Locate the cell with the specified text and output its (X, Y) center coordinate. 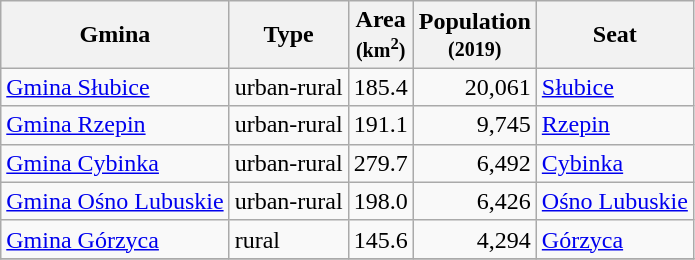
4,294 (474, 239)
Rzepin (614, 125)
Gmina Ośno Lubuskie (115, 201)
Gmina Rzepin (115, 125)
Górzyca (614, 239)
6,426 (474, 201)
6,492 (474, 163)
Gmina Słubice (115, 87)
Population(2019) (474, 34)
20,061 (474, 87)
145.6 (380, 239)
Seat (614, 34)
Gmina Górzyca (115, 239)
279.7 (380, 163)
185.4 (380, 87)
Gmina Cybinka (115, 163)
Ośno Lubuskie (614, 201)
Area(km2) (380, 34)
191.1 (380, 125)
Gmina (115, 34)
rural (288, 239)
Type (288, 34)
Cybinka (614, 163)
198.0 (380, 201)
9,745 (474, 125)
Słubice (614, 87)
